Determine the (X, Y) coordinate at the center of the cell enclosing the given text.  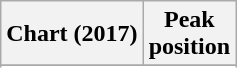
Chart (2017) (72, 34)
Peak position (189, 34)
